Capture the cell that displays the provided text and extract its (x, y) central coordinate. 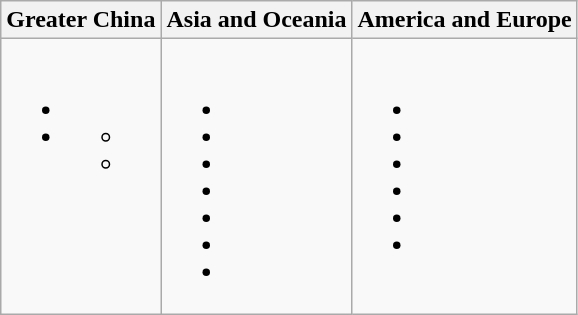
Greater China (81, 20)
America and Europe (464, 20)
Asia and Oceania (256, 20)
